Provide the [x, y] coordinate of the cell's center where the given text is located.  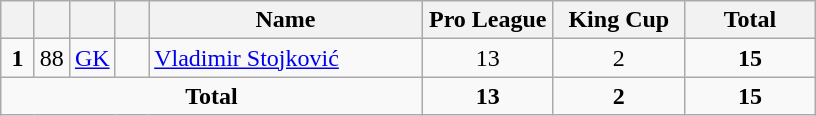
1 [18, 58]
Vladimir Stojković [286, 58]
Name [286, 20]
88 [52, 58]
GK [92, 58]
Pro League [488, 20]
King Cup [618, 20]
